Search for the cell housing the specified text and yield its (x, y) center coordinate. 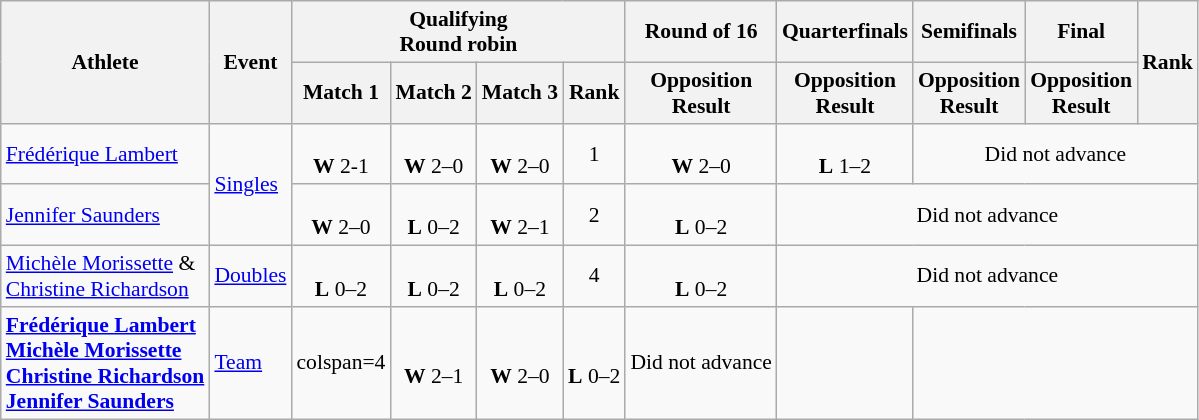
Jennifer Saunders (106, 216)
Event (250, 62)
Match 3 (520, 92)
Round of 16 (701, 32)
Match 1 (340, 92)
L 1–2 (845, 154)
Frédérique Lambert (106, 154)
4 (594, 276)
2 (594, 216)
Team (250, 363)
Final (1081, 32)
Match 2 (433, 92)
Semifinals (969, 32)
W 2-1 (340, 154)
QualifyingRound robin (458, 32)
colspan=4 (340, 363)
Singles (250, 184)
Michèle Morissette &Christine Richardson (106, 276)
1 (594, 154)
Quarterfinals (845, 32)
Athlete (106, 62)
Doubles (250, 276)
Frédérique LambertMichèle MorissetteChristine RichardsonJennifer Saunders (106, 363)
